Return [X, Y] of the center of cell containing provided text 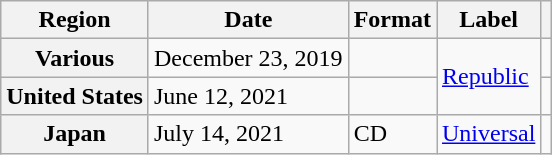
Region [75, 20]
Date [248, 20]
Republic [488, 77]
Japan [75, 134]
Various [75, 58]
Label [488, 20]
December 23, 2019 [248, 58]
CD [392, 134]
June 12, 2021 [248, 96]
July 14, 2021 [248, 134]
Universal [488, 134]
Format [392, 20]
United States [75, 96]
